From the cell containing the given text, extract its center point as (x, y) coordinate. 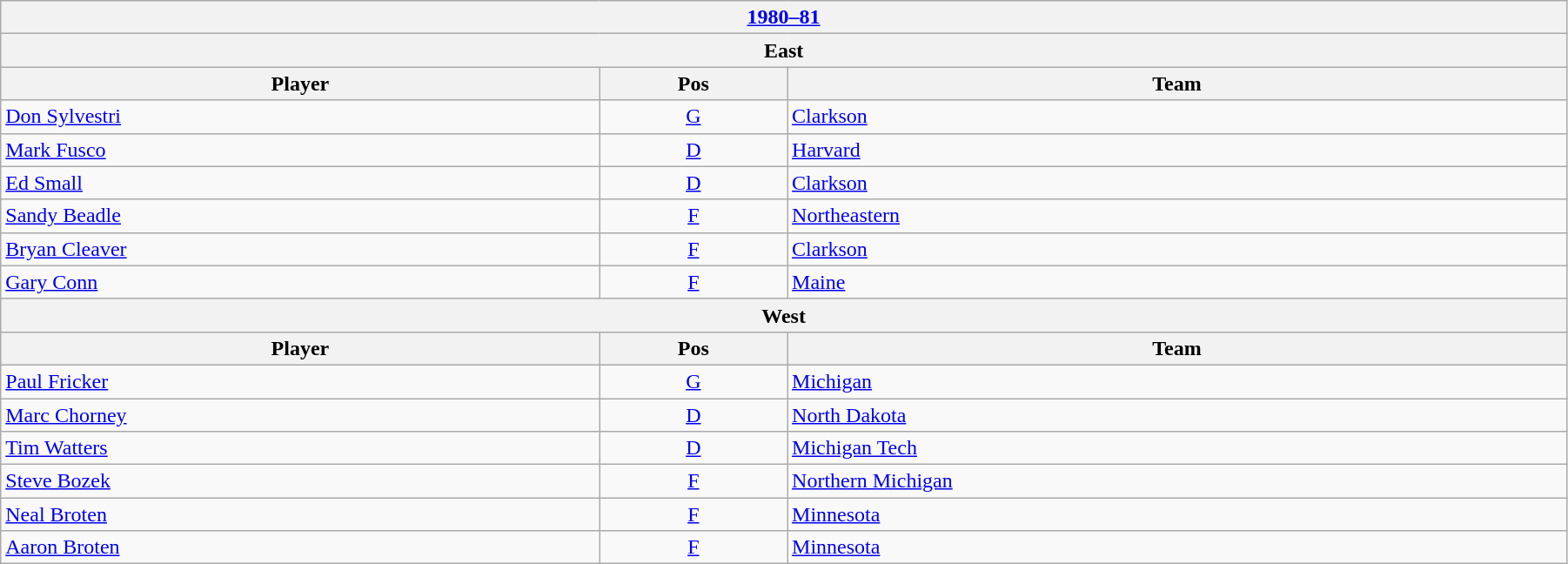
Michigan (1177, 381)
Gary Conn (300, 282)
Northern Michigan (1177, 481)
Michigan Tech (1177, 448)
Bryan Cleaver (300, 249)
Harvard (1177, 150)
Marc Chorney (300, 415)
Steve Bozek (300, 481)
Mark Fusco (300, 150)
North Dakota (1177, 415)
East (784, 50)
Ed Small (300, 183)
West (784, 315)
Sandy Beadle (300, 216)
Neal Broten (300, 514)
Maine (1177, 282)
Tim Watters (300, 448)
Aaron Broten (300, 547)
Northeastern (1177, 216)
Don Sylvestri (300, 117)
1980–81 (784, 17)
Paul Fricker (300, 381)
